Output the [X, Y] coordinate of the center of the cell containing the given text.  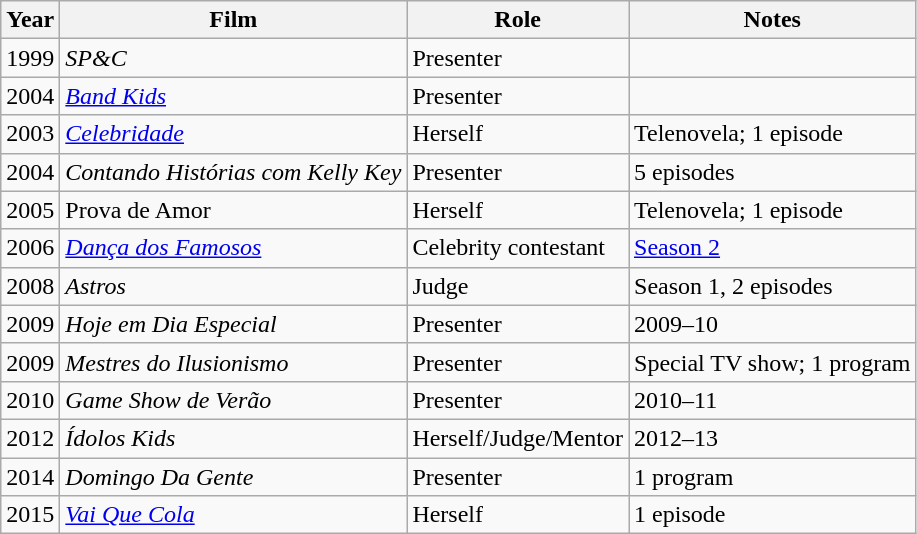
Hoje em Dia Especial [234, 324]
Celebrity contestant [518, 248]
Contando Histórias com Kelly Key [234, 172]
2008 [30, 286]
2006 [30, 248]
Herself/Judge/Mentor [518, 438]
2010 [30, 400]
2010–11 [772, 400]
1 episode [772, 515]
2005 [30, 210]
Special TV show; 1 program [772, 362]
Season 2 [772, 248]
Film [234, 20]
Band Kids [234, 96]
Mestres do Ilusionismo [234, 362]
Domingo Da Gente [234, 477]
SP&C [234, 58]
Judge [518, 286]
Role [518, 20]
2003 [30, 134]
Vai Que Cola [234, 515]
5 episodes [772, 172]
2009–10 [772, 324]
2012 [30, 438]
2014 [30, 477]
Dança dos Famosos [234, 248]
Game Show de Verão [234, 400]
Prova de Amor [234, 210]
2015 [30, 515]
Season 1, 2 episodes [772, 286]
Ídolos Kids [234, 438]
2012–13 [772, 438]
1999 [30, 58]
Astros [234, 286]
1 program [772, 477]
Celebridade [234, 134]
Notes [772, 20]
Year [30, 20]
